Provide the [X, Y] coordinate of the cell's center where the given text is located.  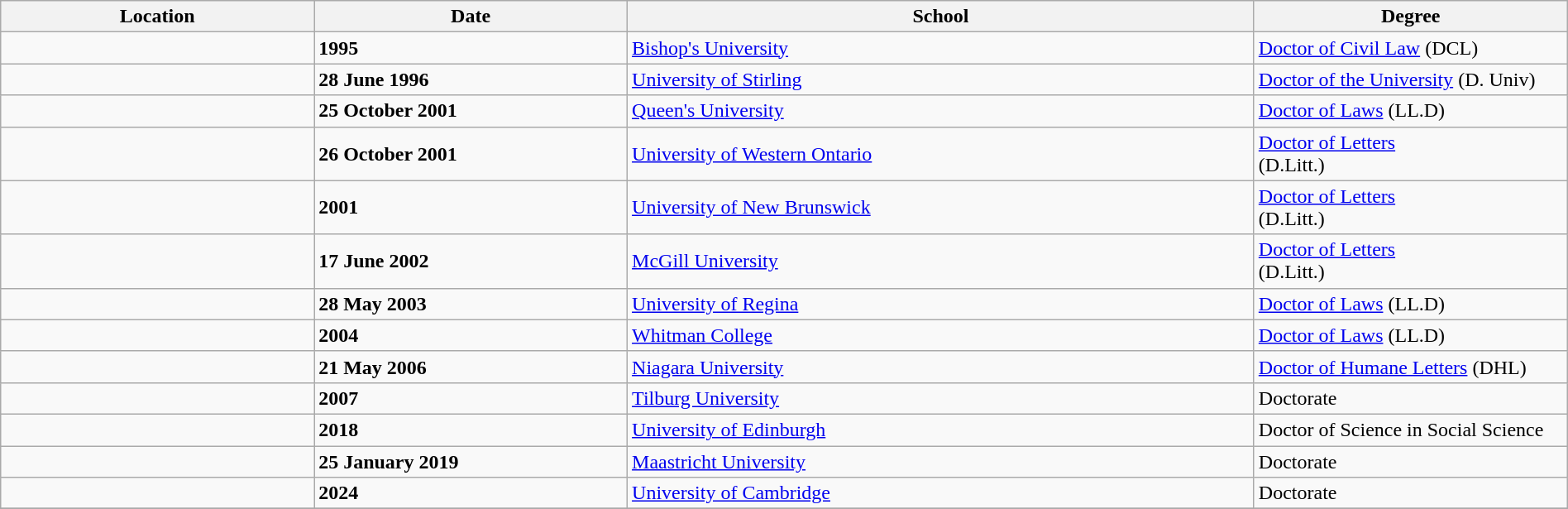
25 October 2001 [471, 111]
School [941, 17]
1995 [471, 48]
University of New Brunswick [941, 207]
Whitman College [941, 335]
Queen's University [941, 111]
Date [471, 17]
17 June 2002 [471, 262]
University of Edinburgh [941, 430]
Maastricht University [941, 461]
28 May 2003 [471, 304]
26 October 2001 [471, 154]
Doctor of Civil Law (DCL) [1411, 48]
Niagara University [941, 367]
University of Stirling [941, 79]
Doctor of the University (D. Univ) [1411, 79]
University of Regina [941, 304]
25 January 2019 [471, 461]
21 May 2006 [471, 367]
2007 [471, 398]
University of Western Ontario [941, 154]
2018 [471, 430]
Doctor of Science in Social Science [1411, 430]
2024 [471, 493]
Location [157, 17]
Tilburg University [941, 398]
28 June 1996 [471, 79]
Degree [1411, 17]
Bishop's University [941, 48]
University of Cambridge [941, 493]
2001 [471, 207]
2004 [471, 335]
McGill University [941, 262]
Doctor of Humane Letters (DHL) [1411, 367]
